Locate the cell with the specified text and output its (x, y) center coordinate. 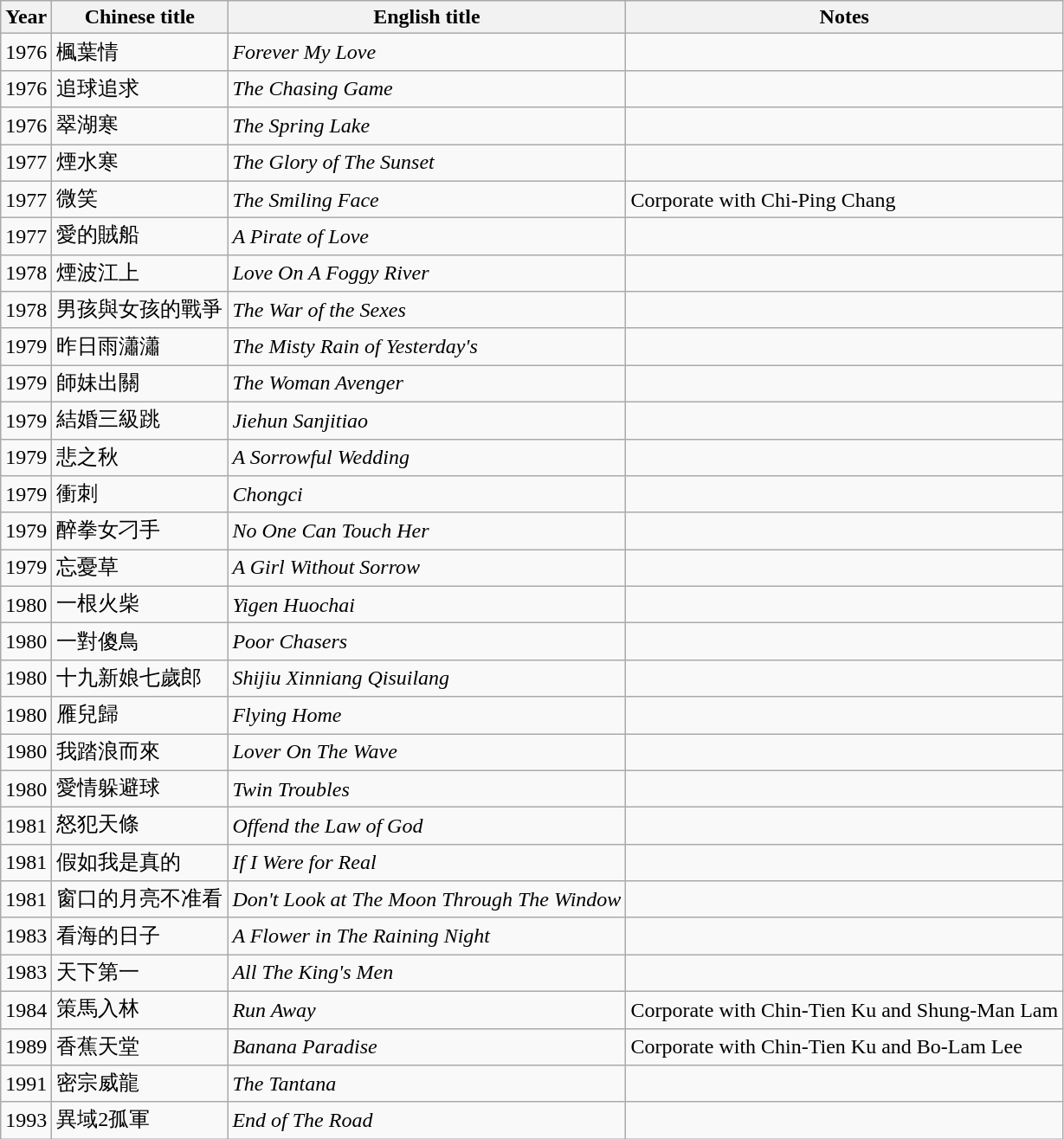
A Pirate of Love (427, 237)
楓葉情 (140, 52)
愛的賊船 (140, 237)
A Sorrowful Wedding (427, 457)
怒犯天條 (140, 826)
衝刺 (140, 495)
Lover On The Wave (427, 753)
Love On A Foggy River (427, 273)
Corporate with Chi-Ping Chang (845, 199)
No One Can Touch Her (427, 531)
The War of the Sexes (427, 310)
Run Away (427, 1009)
Chinese title (140, 17)
If I Were for Real (427, 862)
師妹出關 (140, 384)
忘憂草 (140, 568)
The Chasing Game (427, 88)
策馬入林 (140, 1009)
天下第一 (140, 973)
Jiehun Sanjitiao (427, 421)
煙水寒 (140, 163)
我踏浪而來 (140, 753)
Corporate with Chin-Tien Ku and Shung-Man Lam (845, 1009)
十九新娘七歲郎 (140, 679)
窗口的月亮不准看 (140, 900)
A Girl Without Sorrow (427, 568)
愛情躲避球 (140, 789)
Yigen Huochai (427, 604)
男孩與女孩的戰爭 (140, 310)
結婚三級跳 (140, 421)
Corporate with Chin-Tien Ku and Bo-Lam Lee (845, 1047)
A Flower in The Raining Night (427, 936)
微笑 (140, 199)
煙波江上 (140, 273)
Twin Troubles (427, 789)
End of The Road (427, 1120)
翠湖寒 (140, 126)
All The King's Men (427, 973)
香蕉天堂 (140, 1047)
Banana Paradise (427, 1047)
昨日雨瀟瀟 (140, 346)
一對傻鳥 (140, 642)
假如我是真的 (140, 862)
The Smiling Face (427, 199)
The Misty Rain of Yesterday's (427, 346)
Don't Look at The Moon Through The Window (427, 900)
Notes (845, 17)
看海的日子 (140, 936)
1991 (26, 1084)
Offend the Law of God (427, 826)
English title (427, 17)
1993 (26, 1120)
The Woman Avenger (427, 384)
The Spring Lake (427, 126)
The Glory of The Sunset (427, 163)
Chongci (427, 495)
悲之秋 (140, 457)
1989 (26, 1047)
Year (26, 17)
追球追求 (140, 88)
雁兒歸 (140, 715)
Flying Home (427, 715)
1984 (26, 1009)
Poor Chasers (427, 642)
Forever My Love (427, 52)
醉拳女刁手 (140, 531)
異域2孤軍 (140, 1120)
The Tantana (427, 1084)
密宗威龍 (140, 1084)
一根火柴 (140, 604)
Shijiu Xinniang Qisuilang (427, 679)
